Output the [x, y] coordinate of the center of the cell containing the given text.  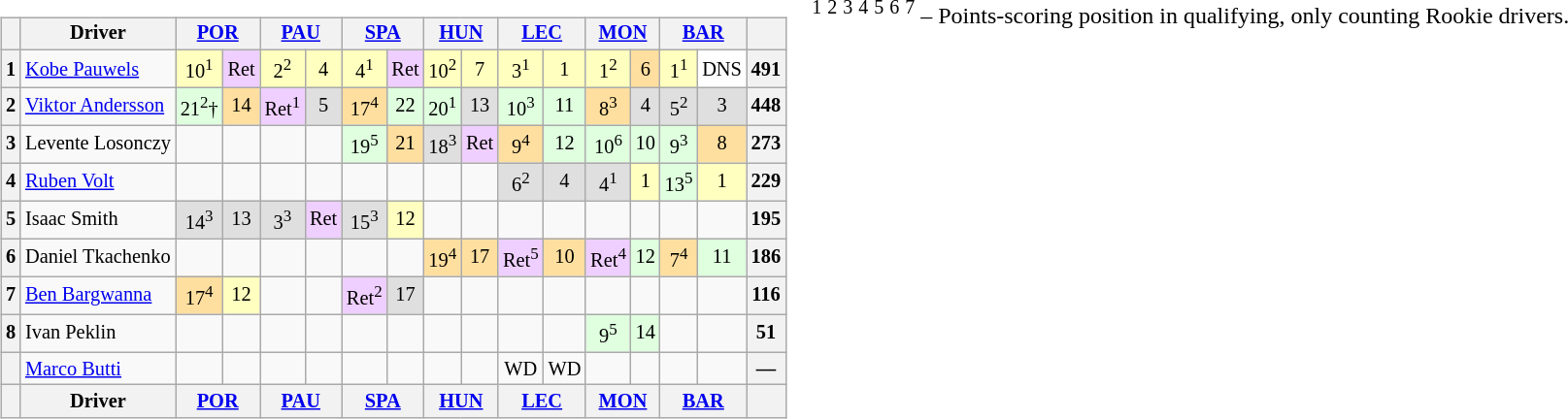
Ret5 [520, 258]
31 [520, 68]
101 [200, 68]
116 [766, 295]
Ret4 [608, 258]
94 [520, 144]
143 [200, 219]
Ret1 [283, 107]
52 [680, 107]
Kobe Pauwels [98, 68]
103 [520, 107]
Ivan Peklin [98, 334]
229 [766, 182]
Viktor Andersson [98, 107]
93 [680, 144]
Daniel Tkachenko [98, 258]
491 [766, 68]
83 [608, 107]
33 [283, 219]
Ret2 [364, 295]
212† [200, 107]
— [766, 369]
Isaac Smith [98, 219]
95 [608, 334]
201 [443, 107]
74 [680, 258]
183 [443, 144]
448 [766, 107]
21 [406, 144]
106 [608, 144]
51 [766, 334]
62 [520, 182]
2 [11, 107]
186 [766, 258]
Marco Butti [98, 369]
Ruben Volt [98, 182]
102 [443, 68]
194 [443, 258]
135 [680, 182]
273 [766, 144]
153 [364, 219]
DNS [721, 68]
Levente Losonczy [98, 144]
Ben Bargwanna [98, 295]
